Pinpoint the cell where the given text exists, returning its (x, y) midpoint coordinate. 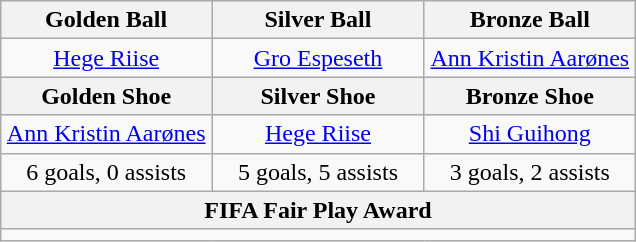
3 goals, 2 assists (530, 172)
5 goals, 5 assists (318, 172)
Bronze Ball (530, 20)
Golden Ball (106, 20)
6 goals, 0 assists (106, 172)
Silver Ball (318, 20)
Silver Shoe (318, 96)
Golden Shoe (106, 96)
Bronze Shoe (530, 96)
Shi Guihong (530, 134)
FIFA Fair Play Award (318, 210)
Gro Espeseth (318, 58)
